Detect which cell encompasses the target text, then output its (x, y) center coordinate. 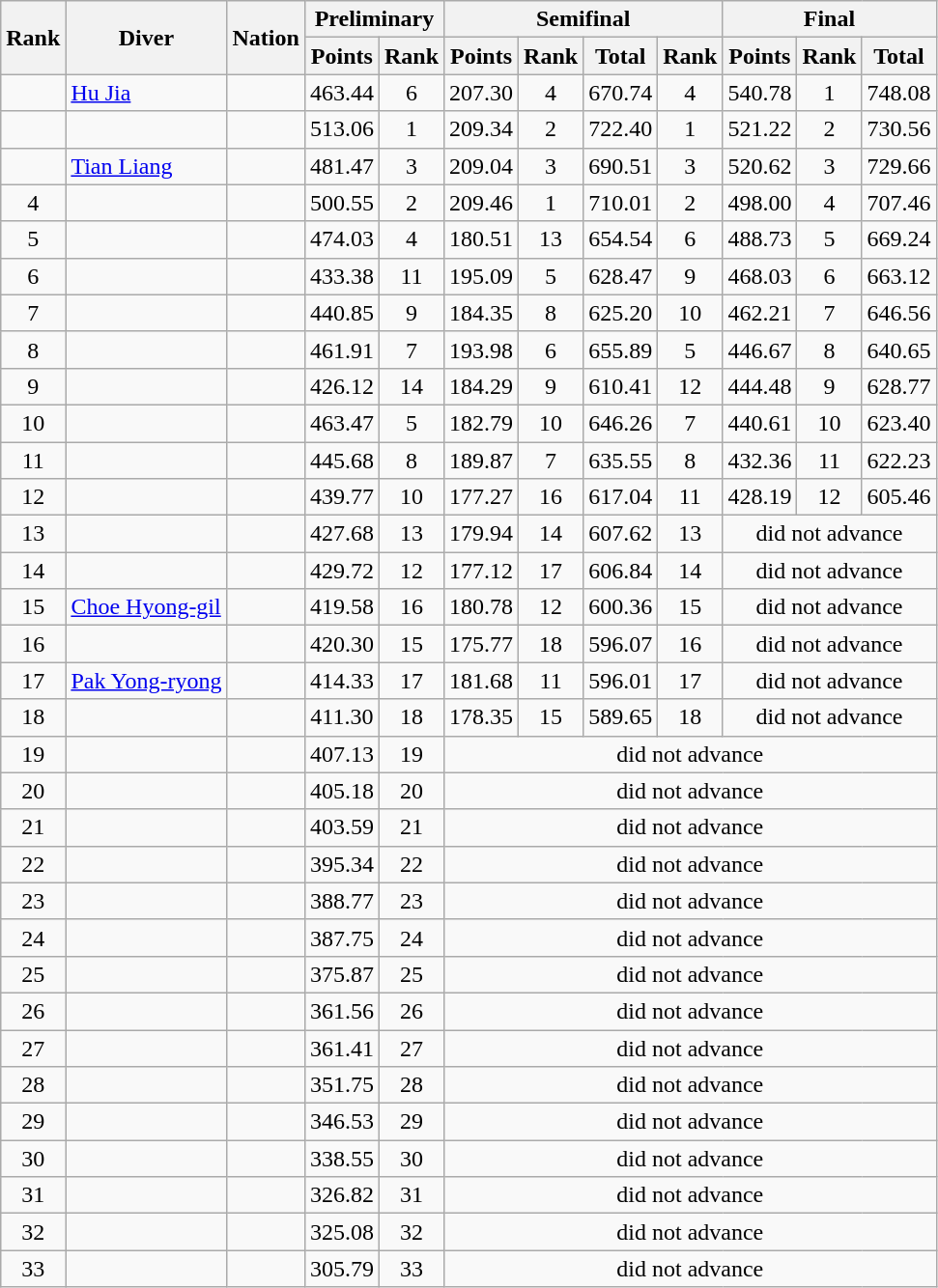
748.08 (898, 93)
428.19 (759, 497)
189.87 (481, 461)
182.79 (481, 423)
481.47 (342, 166)
209.04 (481, 166)
Nation (266, 38)
640.65 (898, 350)
622.23 (898, 461)
181.68 (481, 681)
540.78 (759, 93)
Pak Yong-ryong (147, 681)
395.34 (342, 864)
610.41 (620, 386)
177.27 (481, 497)
663.12 (898, 276)
420.30 (342, 644)
375.87 (342, 974)
722.40 (620, 129)
607.62 (620, 534)
177.12 (481, 571)
690.51 (620, 166)
628.77 (898, 386)
325.08 (342, 1232)
Semifinal (583, 19)
440.85 (342, 313)
605.46 (898, 497)
446.67 (759, 350)
351.75 (342, 1085)
513.06 (342, 129)
488.73 (759, 239)
669.24 (898, 239)
440.61 (759, 423)
388.77 (342, 901)
Tian Liang (147, 166)
405.18 (342, 791)
305.79 (342, 1269)
Final (829, 19)
361.41 (342, 1048)
635.55 (620, 461)
498.00 (759, 203)
521.22 (759, 129)
646.26 (620, 423)
520.62 (759, 166)
433.38 (342, 276)
414.33 (342, 681)
646.56 (898, 313)
606.84 (620, 571)
670.74 (620, 93)
461.91 (342, 350)
180.78 (481, 607)
Preliminary (374, 19)
326.82 (342, 1195)
207.30 (481, 93)
596.07 (620, 644)
209.46 (481, 203)
175.77 (481, 644)
730.56 (898, 129)
426.12 (342, 386)
407.13 (342, 754)
Hu Jia (147, 93)
427.68 (342, 534)
184.29 (481, 386)
429.72 (342, 571)
445.68 (342, 461)
617.04 (620, 497)
655.89 (620, 350)
463.44 (342, 93)
Diver (147, 38)
707.46 (898, 203)
387.75 (342, 938)
179.94 (481, 534)
193.98 (481, 350)
474.03 (342, 239)
178.35 (481, 717)
625.20 (620, 313)
180.51 (481, 239)
444.48 (759, 386)
596.01 (620, 681)
403.59 (342, 827)
439.77 (342, 497)
462.21 (759, 313)
729.66 (898, 166)
184.35 (481, 313)
432.36 (759, 461)
463.47 (342, 423)
623.40 (898, 423)
589.65 (620, 717)
628.47 (620, 276)
338.55 (342, 1159)
195.09 (481, 276)
419.58 (342, 607)
361.56 (342, 1011)
Choe Hyong-gil (147, 607)
209.34 (481, 129)
500.55 (342, 203)
411.30 (342, 717)
346.53 (342, 1122)
654.54 (620, 239)
710.01 (620, 203)
600.36 (620, 607)
468.03 (759, 276)
